Output the [x, y] coordinate of the center of the cell containing the given text.  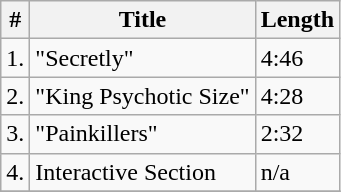
"Painkillers" [142, 134]
2. [16, 96]
4. [16, 172]
Interactive Section [142, 172]
4:28 [297, 96]
"Secretly" [142, 58]
3. [16, 134]
Title [142, 20]
"King Psychotic Size" [142, 96]
2:32 [297, 134]
# [16, 20]
4:46 [297, 58]
n/a [297, 172]
1. [16, 58]
Length [297, 20]
